Find where the given text appears and provide that cell's center as [X, Y] coordinate. 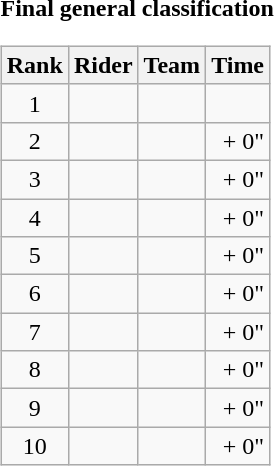
Rank [34, 65]
Time [238, 65]
5 [34, 256]
Team [172, 65]
3 [34, 179]
2 [34, 141]
9 [34, 408]
4 [34, 217]
10 [34, 446]
6 [34, 294]
7 [34, 332]
Rider [103, 65]
8 [34, 370]
1 [34, 103]
